Return the (X, Y) coordinate for the center point of the cell that contains the specified text.  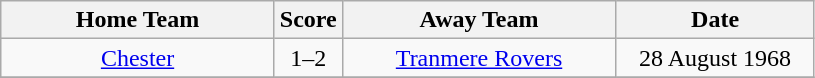
1–2 (308, 58)
Chester (138, 58)
Tranmere Rovers (479, 58)
Score (308, 20)
28 August 1968 (716, 58)
Away Team (479, 20)
Date (716, 20)
Home Team (138, 20)
